Extract the (X, Y) coordinate from the center of the cell holding the provided text.  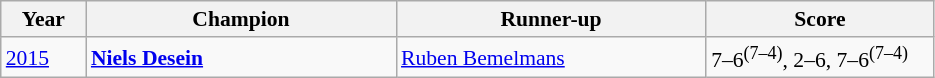
Runner-up (551, 19)
Score (820, 19)
Year (44, 19)
Champion (241, 19)
7–6(7–4), 2–6, 7–6(7–4) (820, 58)
Niels Desein (241, 58)
2015 (44, 58)
Ruben Bemelmans (551, 58)
